Capture the cell that displays the provided text and extract its (X, Y) central coordinate. 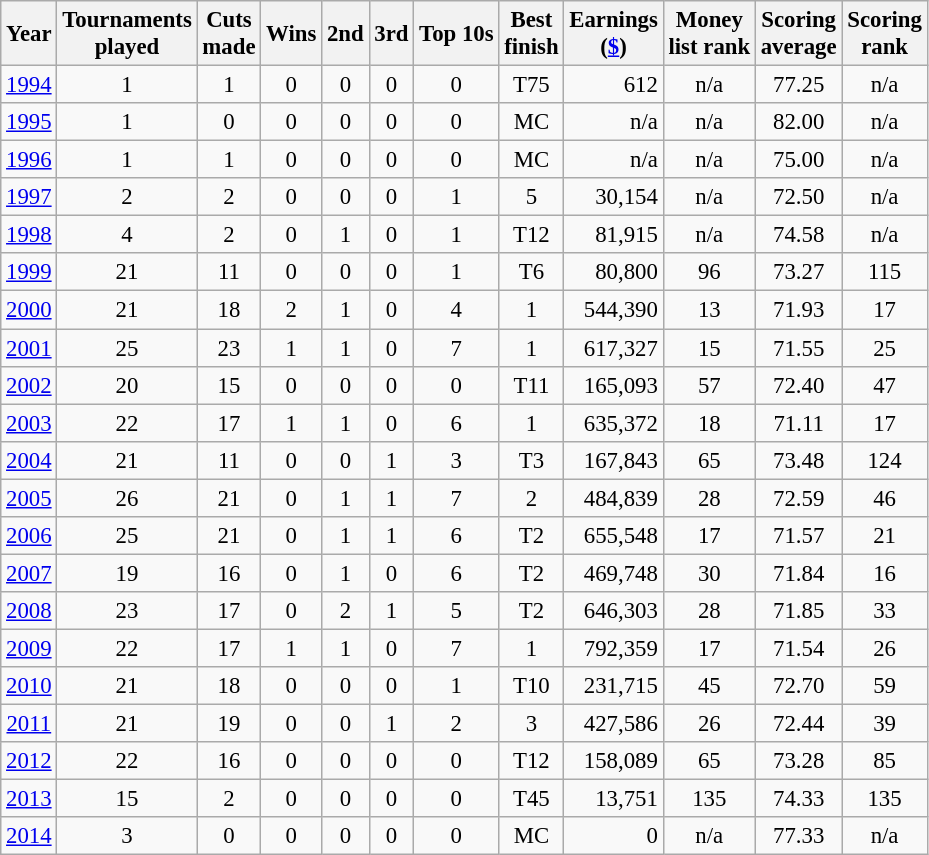
30 (709, 573)
71.11 (798, 423)
Earnings($) (614, 34)
1998 (29, 235)
2nd (346, 34)
82.00 (798, 122)
73.27 (798, 273)
74.58 (798, 235)
2002 (29, 385)
Scoringaverage (798, 34)
T6 (532, 273)
39 (884, 724)
Bestfinish (532, 34)
167,843 (614, 460)
13 (709, 310)
124 (884, 460)
427,586 (614, 724)
73.28 (798, 761)
Moneylist rank (709, 34)
Year (29, 34)
96 (709, 273)
Top 10s (456, 34)
646,303 (614, 611)
469,748 (614, 573)
72.59 (798, 498)
T75 (532, 85)
77.33 (798, 836)
2014 (29, 836)
20 (127, 385)
59 (884, 686)
81,915 (614, 235)
75.00 (798, 160)
46 (884, 498)
2005 (29, 498)
73.48 (798, 460)
2009 (29, 648)
2007 (29, 573)
1995 (29, 122)
74.33 (798, 799)
2004 (29, 460)
72.44 (798, 724)
1999 (29, 273)
1997 (29, 197)
612 (614, 85)
2006 (29, 536)
72.50 (798, 197)
47 (884, 385)
85 (884, 761)
655,548 (614, 536)
2008 (29, 611)
71.85 (798, 611)
Wins (292, 34)
2012 (29, 761)
Scoringrank (884, 34)
158,089 (614, 761)
45 (709, 686)
2010 (29, 686)
2013 (29, 799)
2011 (29, 724)
30,154 (614, 197)
2000 (29, 310)
3rd (392, 34)
T45 (532, 799)
484,839 (614, 498)
617,327 (614, 348)
T3 (532, 460)
635,372 (614, 423)
115 (884, 273)
57 (709, 385)
2003 (29, 423)
72.40 (798, 385)
792,359 (614, 648)
71.54 (798, 648)
80,800 (614, 273)
71.93 (798, 310)
T10 (532, 686)
Tournamentsplayed (127, 34)
231,715 (614, 686)
544,390 (614, 310)
71.57 (798, 536)
165,093 (614, 385)
71.55 (798, 348)
13,751 (614, 799)
77.25 (798, 85)
2001 (29, 348)
72.70 (798, 686)
1996 (29, 160)
Cuts made (229, 34)
1994 (29, 85)
T11 (532, 385)
71.84 (798, 573)
33 (884, 611)
